Search for the cell housing the specified text and yield its (x, y) center coordinate. 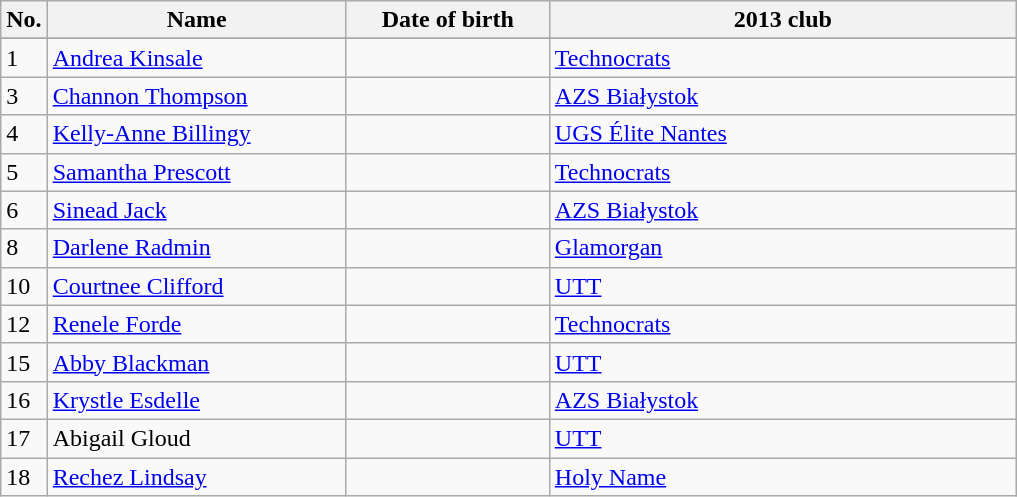
16 (24, 400)
12 (24, 324)
2013 club (782, 20)
Andrea Kinsale (196, 58)
17 (24, 438)
4 (24, 134)
Name (196, 20)
Courtnee Clifford (196, 286)
Rechez Lindsay (196, 477)
Renele Forde (196, 324)
Krystle Esdelle (196, 400)
UGS Élite Nantes (782, 134)
Abby Blackman (196, 362)
8 (24, 248)
Channon Thompson (196, 96)
Abigail Gloud (196, 438)
5 (24, 172)
Kelly-Anne Billingy (196, 134)
Darlene Radmin (196, 248)
Date of birth (448, 20)
Holy Name (782, 477)
10 (24, 286)
18 (24, 477)
No. (24, 20)
Sinead Jack (196, 210)
Samantha Prescott (196, 172)
15 (24, 362)
Glamorgan (782, 248)
6 (24, 210)
3 (24, 96)
1 (24, 58)
